Output the (X, Y) coordinate of the center of the cell containing the given text.  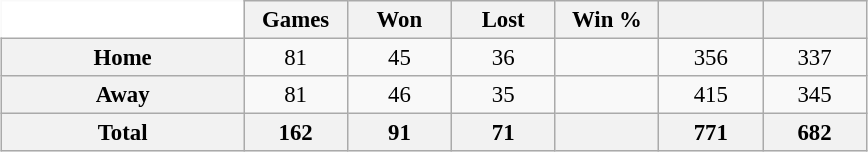
356 (711, 58)
682 (815, 133)
35 (503, 95)
Home (123, 58)
91 (399, 133)
337 (815, 58)
Total (123, 133)
46 (399, 95)
Games (296, 20)
45 (399, 58)
Away (123, 95)
36 (503, 58)
Win % (607, 20)
Won (399, 20)
Lost (503, 20)
771 (711, 133)
162 (296, 133)
345 (815, 95)
415 (711, 95)
71 (503, 133)
